From the cell containing the given text, extract its center point as [X, Y] coordinate. 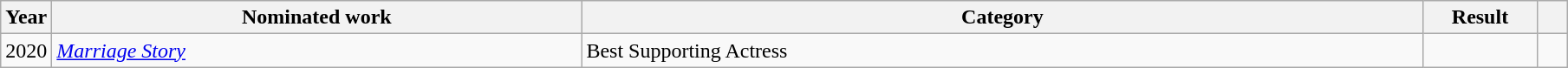
Category [1002, 17]
Marriage Story [317, 51]
Result [1480, 17]
2020 [26, 51]
Best Supporting Actress [1002, 51]
Nominated work [317, 17]
Year [26, 17]
